Determine the (x, y) coordinate at the center of the cell enclosing the given text.  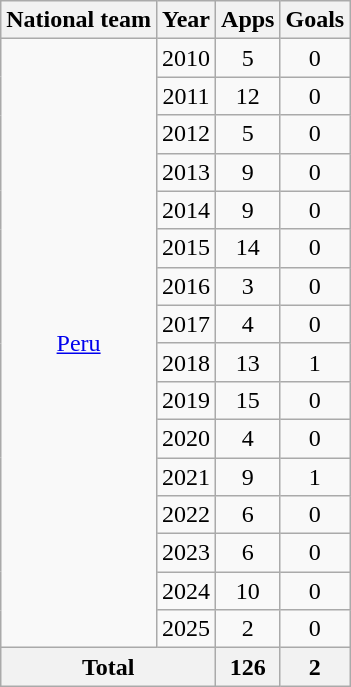
2017 (186, 324)
2013 (186, 172)
2024 (186, 591)
2016 (186, 286)
2021 (186, 477)
2012 (186, 134)
2015 (186, 248)
2019 (186, 400)
Goals (315, 20)
2022 (186, 515)
13 (248, 362)
2014 (186, 210)
2011 (186, 96)
2020 (186, 438)
Apps (248, 20)
National team (79, 20)
Peru (79, 344)
2010 (186, 58)
126 (248, 667)
10 (248, 591)
Total (108, 667)
12 (248, 96)
14 (248, 248)
15 (248, 400)
Year (186, 20)
2023 (186, 553)
2025 (186, 629)
2018 (186, 362)
3 (248, 286)
